Provide the [x, y] coordinate of the cell's center where the given text is located.  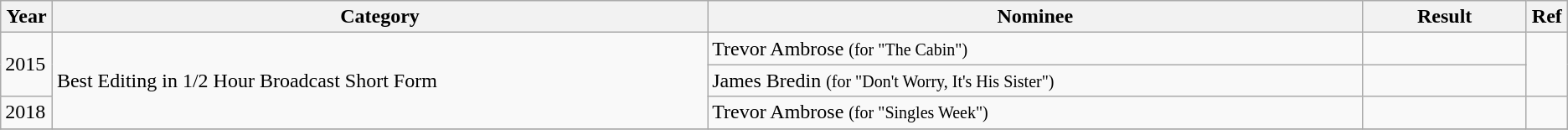
James Bredin (for "Don't Worry, It's His Sister") [1035, 81]
Result [1445, 17]
Nominee [1035, 17]
2015 [27, 65]
2018 [27, 112]
Trevor Ambrose (for "The Cabin") [1035, 49]
Ref [1546, 17]
Trevor Ambrose (for "Singles Week") [1035, 112]
Best Editing in 1/2 Hour Broadcast Short Form [379, 81]
Year [27, 17]
Category [379, 17]
